Locate the cell with the specified text and output its (x, y) center coordinate. 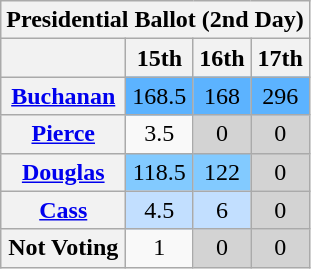
16th (222, 58)
17th (280, 58)
Douglas (64, 172)
3.5 (160, 134)
Cass (64, 210)
6 (222, 210)
118.5 (160, 172)
168.5 (160, 96)
4.5 (160, 210)
15th (160, 58)
Pierce (64, 134)
122 (222, 172)
Buchanan (64, 96)
296 (280, 96)
1 (160, 248)
Not Voting (64, 248)
168 (222, 96)
Presidential Ballot (2nd Day) (156, 20)
